Provide the [X, Y] coordinate of the cell's center where the given text is located.  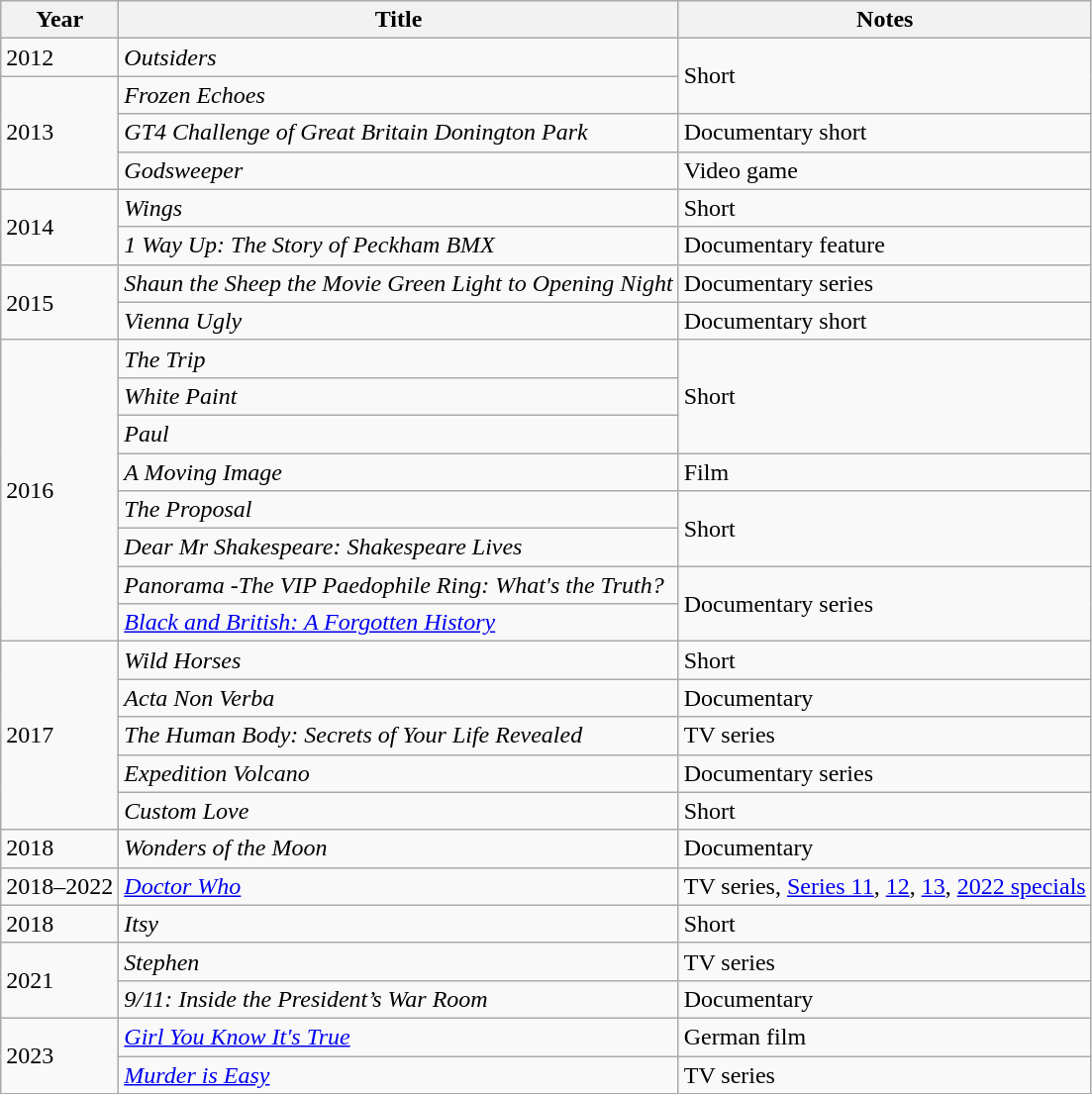
Doctor Who [398, 886]
A Moving Image [398, 472]
1 Way Up: The Story of Peckham BMX [398, 246]
Expedition Volcano [398, 773]
Dear Mr Shakespeare: Shakespeare Lives [398, 547]
The Human Body: Secrets of Your Life Revealed [398, 736]
The Proposal [398, 510]
2018–2022 [59, 886]
2015 [59, 302]
Panorama -The VIP Paedophile Ring: What's the Truth? [398, 585]
Itsy [398, 924]
Wild Horses [398, 660]
Notes [885, 20]
Vienna Ugly [398, 321]
Title [398, 20]
Stephen [398, 961]
Murder is Easy [398, 1074]
2021 [59, 980]
Black and British: A Forgotten History [398, 623]
Documentary feature [885, 246]
Film [885, 472]
2013 [59, 133]
Outsiders [398, 57]
Frozen Echoes [398, 95]
Video game [885, 170]
Acta Non Verba [398, 698]
White Paint [398, 396]
2023 [59, 1055]
2014 [59, 227]
Wings [398, 208]
Shaun the Sheep the Movie Green Light to Opening Night [398, 283]
Year [59, 20]
Wonders of the Moon [398, 848]
German film [885, 1037]
Girl You Know It's True [398, 1037]
2012 [59, 57]
Godsweeper [398, 170]
9/11: Inside the President’s War Room [398, 999]
TV series, Series 11, 12, 13, 2022 specials [885, 886]
Custom Love [398, 811]
The Trip [398, 358]
2017 [59, 736]
GT4 Challenge of Great Britain Donington Park [398, 133]
2016 [59, 490]
Paul [398, 434]
